Detect which cell encompasses the target text, then output its (x, y) center coordinate. 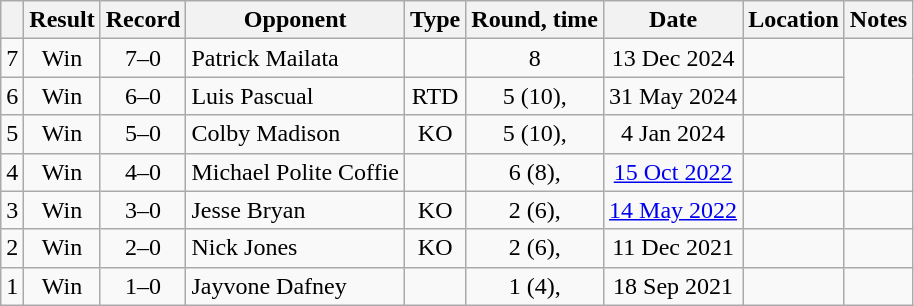
6 (12, 96)
18 Sep 2021 (674, 286)
Michael Polite Coffie (296, 172)
Patrick Mailata (296, 58)
6–0 (143, 96)
RTD (436, 96)
13 Dec 2024 (674, 58)
Round, time (535, 20)
4 Jan 2024 (674, 134)
5–0 (143, 134)
Nick Jones (296, 248)
7 (12, 58)
Luis Pascual (296, 96)
4–0 (143, 172)
7–0 (143, 58)
6 (8), (535, 172)
5 (12, 134)
Record (143, 20)
Jesse Bryan (296, 210)
1 (4), (535, 286)
Notes (878, 20)
Type (436, 20)
1 (12, 286)
14 May 2022 (674, 210)
8 (535, 58)
3–0 (143, 210)
2 (12, 248)
Opponent (296, 20)
4 (12, 172)
15 Oct 2022 (674, 172)
Location (794, 20)
11 Dec 2021 (674, 248)
Result (62, 20)
2–0 (143, 248)
Jayvone Dafney (296, 286)
1–0 (143, 286)
3 (12, 210)
31 May 2024 (674, 96)
Date (674, 20)
Colby Madison (296, 134)
